Identify which cell holds the provided text, then report its [X, Y] central coordinate. 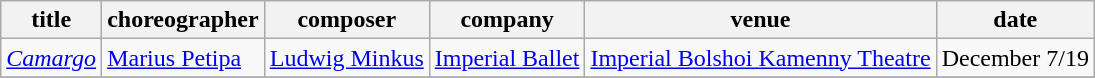
Imperial Bolshoi Kamenny Theatre [760, 58]
venue [760, 20]
Ludwig Minkus [346, 58]
Marius Petipa [184, 58]
composer [346, 20]
title [52, 20]
Imperial Ballet [507, 58]
Camargo [52, 58]
choreographer [184, 20]
December 7/19 [1015, 58]
date [1015, 20]
company [507, 20]
